Search for the cell housing the specified text and yield its [x, y] center coordinate. 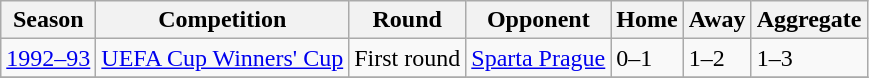
Opponent [538, 20]
Aggregate [809, 20]
Home [647, 20]
1992–93 [48, 58]
Away [717, 20]
Sparta Prague [538, 58]
1–2 [717, 58]
Season [48, 20]
Round [408, 20]
1–3 [809, 58]
UEFA Cup Winners' Cup [222, 58]
0–1 [647, 58]
First round [408, 58]
Competition [222, 20]
